Capture the cell that displays the provided text and extract its [x, y] central coordinate. 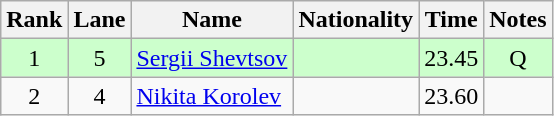
Notes [518, 20]
5 [100, 58]
Sergii Shevtsov [212, 58]
Nikita Korolev [212, 96]
Q [518, 58]
2 [34, 96]
23.45 [452, 58]
Nationality [356, 20]
Time [452, 20]
Lane [100, 20]
4 [100, 96]
Rank [34, 20]
Name [212, 20]
23.60 [452, 96]
1 [34, 58]
